Search for the cell housing the specified text and yield its (x, y) center coordinate. 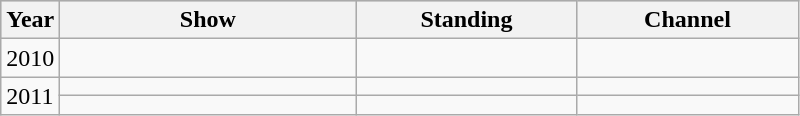
2011 (30, 96)
Show (208, 20)
2010 (30, 58)
Year (30, 20)
Standing (466, 20)
Channel (688, 20)
